For the text-containing cell, return its midpoint in [X, Y] coordinate format. 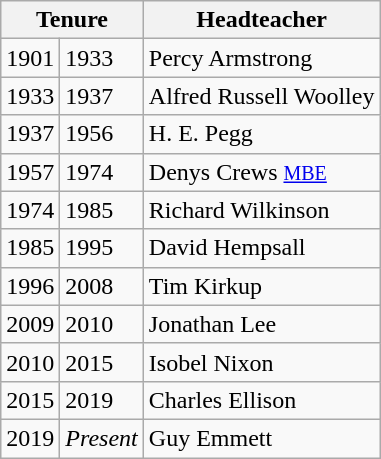
1957 [30, 172]
1996 [30, 286]
Alfred Russell Woolley [262, 96]
1995 [102, 248]
1956 [102, 134]
2008 [102, 286]
1901 [30, 58]
Guy Emmett [262, 438]
Charles Ellison [262, 400]
2009 [30, 324]
Denys Crews MBE [262, 172]
Isobel Nixon [262, 362]
Present [102, 438]
David Hempsall [262, 248]
H. E. Pegg [262, 134]
Tim Kirkup [262, 286]
Headteacher [262, 20]
Jonathan Lee [262, 324]
Richard Wilkinson [262, 210]
Tenure [72, 20]
Percy Armstrong [262, 58]
